Capture the cell that displays the provided text and extract its [X, Y] central coordinate. 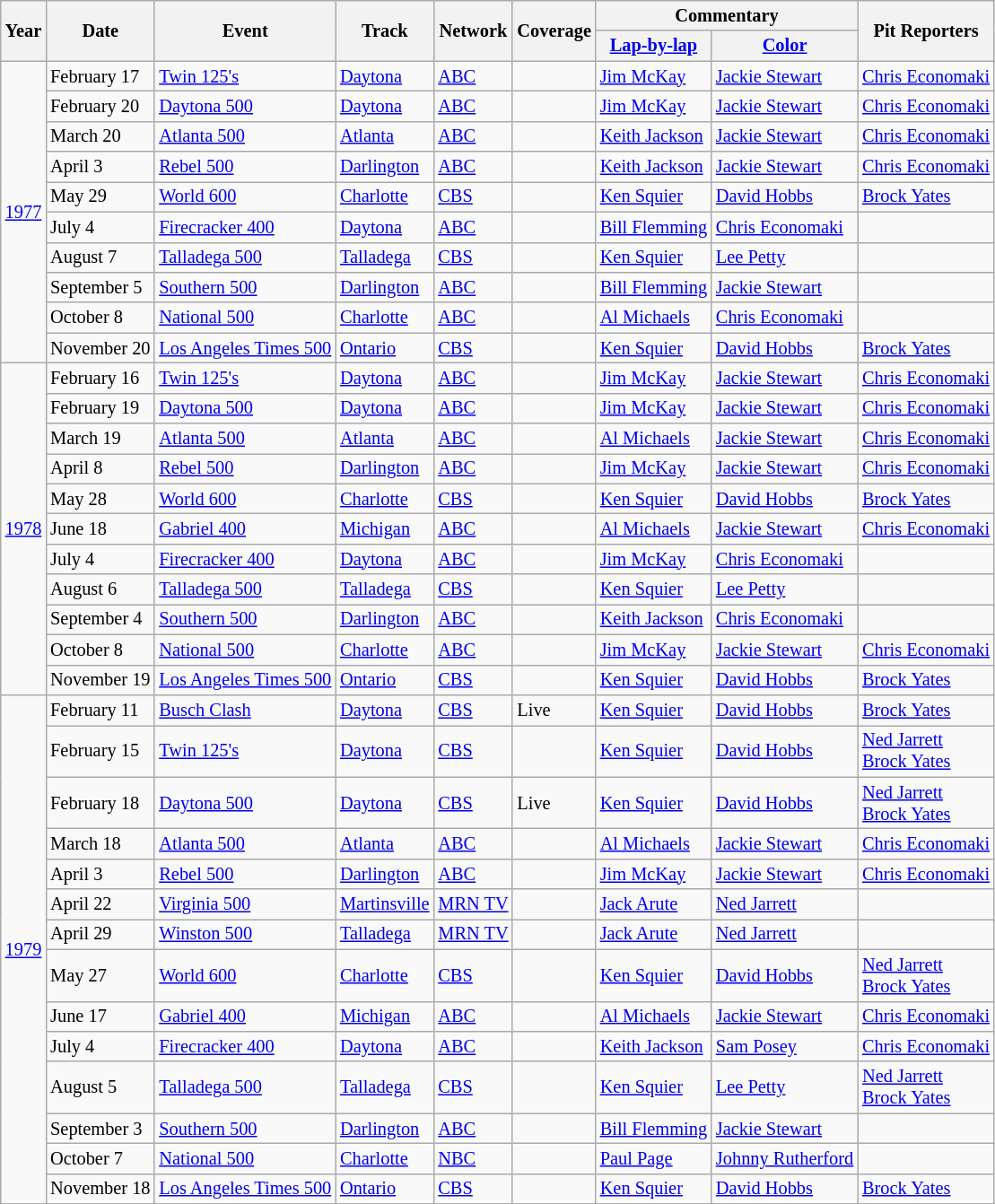
March 19 [100, 439]
Winston 500 [245, 934]
Track [384, 31]
Martinsville [384, 904]
1979 [23, 949]
April 8 [100, 468]
February 19 [100, 408]
May 27 [100, 975]
October 7 [100, 1158]
November 19 [100, 680]
Date [100, 31]
September 5 [100, 287]
Sam Posey [784, 1046]
September 4 [100, 619]
Color [784, 46]
May 28 [100, 499]
Event [245, 31]
February 17 [100, 76]
February 16 [100, 378]
August 6 [100, 589]
February 18 [100, 803]
May 29 [100, 196]
Commentary [727, 15]
June 17 [100, 1016]
November 18 [100, 1189]
March 20 [100, 136]
August 7 [100, 257]
Year [23, 31]
Busch Clash [245, 710]
April 29 [100, 934]
Johnny Rutherford [784, 1158]
September 3 [100, 1129]
Virginia 500 [245, 904]
Pit Reporters [926, 31]
1977 [23, 212]
February 20 [100, 106]
Paul Page [653, 1158]
Coverage [554, 31]
June 18 [100, 528]
1978 [23, 528]
November 20 [100, 348]
April 22 [100, 904]
March 18 [100, 843]
Lap-by-lap [653, 46]
February 15 [100, 751]
Network [473, 31]
August 5 [100, 1087]
NBC [473, 1158]
February 11 [100, 710]
